Extract the [x, y] coordinate from the center of the cell holding the provided text.  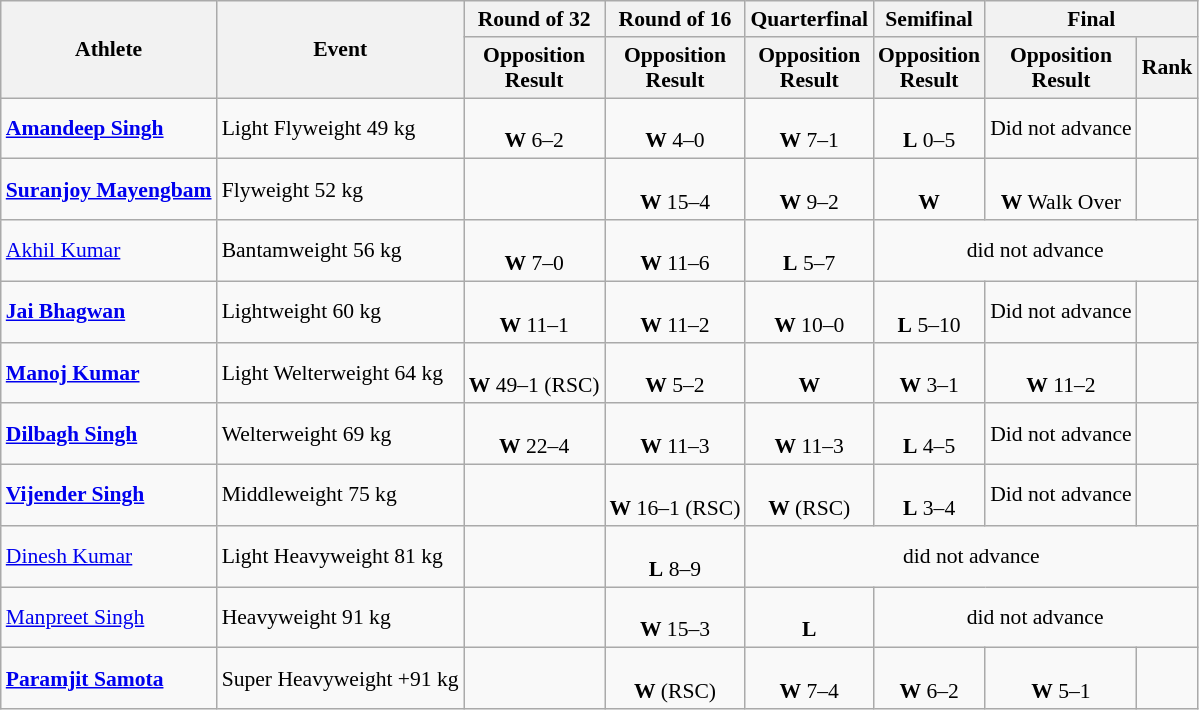
Jai Bhagwan [109, 312]
Light Flyweight 49 kg [340, 128]
W 9–2 [809, 190]
W Walk Over [1061, 190]
Final [1091, 19]
L [809, 618]
W 7–0 [534, 250]
Rank [1168, 68]
W 16–1 (RSC) [676, 496]
W 3–1 [929, 372]
W 5–1 [1061, 678]
Light Heavyweight 81 kg [340, 556]
W 15–4 [676, 190]
W 11–1 [534, 312]
Akhil Kumar [109, 250]
L 5–7 [809, 250]
Flyweight 52 kg [340, 190]
Round of 32 [534, 19]
Dilbagh Singh [109, 434]
Paramjit Samota [109, 678]
Manpreet Singh [109, 618]
Vijender Singh [109, 496]
Suranjoy Mayengbam [109, 190]
L 4–5 [929, 434]
Lightweight 60 kg [340, 312]
Quarterfinal [809, 19]
Athlete [109, 50]
W 11–6 [676, 250]
L 8–9 [676, 556]
Event [340, 50]
Dinesh Kumar [109, 556]
W 49–1 (RSC) [534, 372]
L 5–10 [929, 312]
Round of 16 [676, 19]
Semifinal [929, 19]
Bantamweight 56 kg [340, 250]
W 7–1 [809, 128]
Super Heavyweight +91 kg [340, 678]
Amandeep Singh [109, 128]
W 15–3 [676, 618]
W 5–2 [676, 372]
W 4–0 [676, 128]
W 7–4 [809, 678]
W 10–0 [809, 312]
Light Welterweight 64 kg [340, 372]
Welterweight 69 kg [340, 434]
L 3–4 [929, 496]
W 22–4 [534, 434]
Heavyweight 91 kg [340, 618]
Middleweight 75 kg [340, 496]
L 0–5 [929, 128]
Manoj Kumar [109, 372]
